Search for the cell housing the specified text and yield its [X, Y] center coordinate. 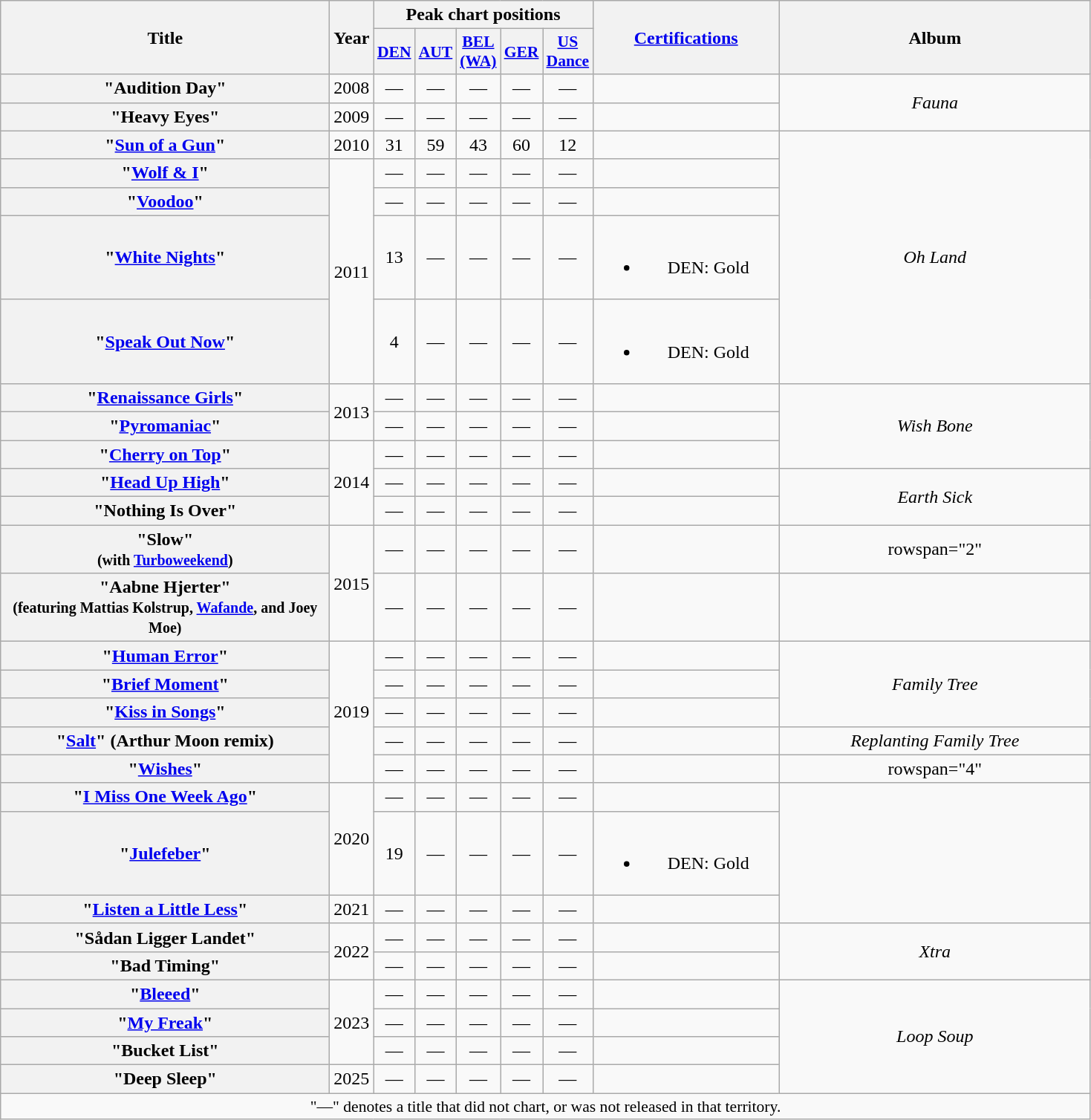
"Voodoo" [165, 201]
13 [394, 257]
"White Nights" [165, 257]
"Bucket List" [165, 1051]
USDance [567, 52]
rowspan="4" [934, 769]
AUT [436, 52]
Xtra [934, 951]
Loop Soup [934, 1036]
2014 [352, 482]
2009 [352, 117]
2020 [352, 839]
2019 [352, 712]
19 [394, 853]
Earth Sick [934, 497]
Family Tree [934, 684]
"Human Error" [165, 656]
2015 [352, 584]
Year [352, 37]
2010 [352, 145]
2011 [352, 271]
"Speak Out Now" [165, 342]
DEN [394, 52]
2025 [352, 1079]
"Deep Sleep" [165, 1079]
"—" denotes a title that did not chart, or was not released in that territory. [546, 1107]
Album [934, 37]
Peak chart positions [483, 15]
"Pyromaniac" [165, 426]
"Brief Moment" [165, 684]
"Listen a Little Less" [165, 909]
60 [521, 145]
43 [478, 145]
31 [394, 145]
BEL(WA) [478, 52]
"Renaissance Girls" [165, 397]
"Aabne Hjerter"(featuring Mattias Kolstrup, Wafande, and Joey Moe) [165, 608]
"Heavy Eyes" [165, 117]
Certifications [686, 37]
Replanting Family Tree [934, 740]
"Julefeber" [165, 853]
"Cherry on Top" [165, 454]
Wish Bone [934, 426]
"Bad Timing" [165, 966]
"Wishes" [165, 769]
"Audition Day" [165, 88]
GER [521, 52]
"Kiss in Songs" [165, 712]
"Salt" (Arthur Moon remix) [165, 740]
"Bleeed" [165, 994]
"I Miss One Week Ago" [165, 797]
"Sådan Ligger Landet" [165, 937]
Oh Land [934, 257]
"My Freak" [165, 1023]
12 [567, 145]
Fauna [934, 102]
"Slow"(with Turboweekend) [165, 550]
2021 [352, 909]
4 [394, 342]
59 [436, 145]
"Wolf & I" [165, 173]
Title [165, 37]
"Nothing Is Over" [165, 511]
2022 [352, 951]
2013 [352, 411]
"Sun of a Gun" [165, 145]
2023 [352, 1022]
rowspan="2" [934, 550]
2008 [352, 88]
"Head Up High" [165, 483]
